Output the [X, Y] coordinate of the center of the cell containing the given text.  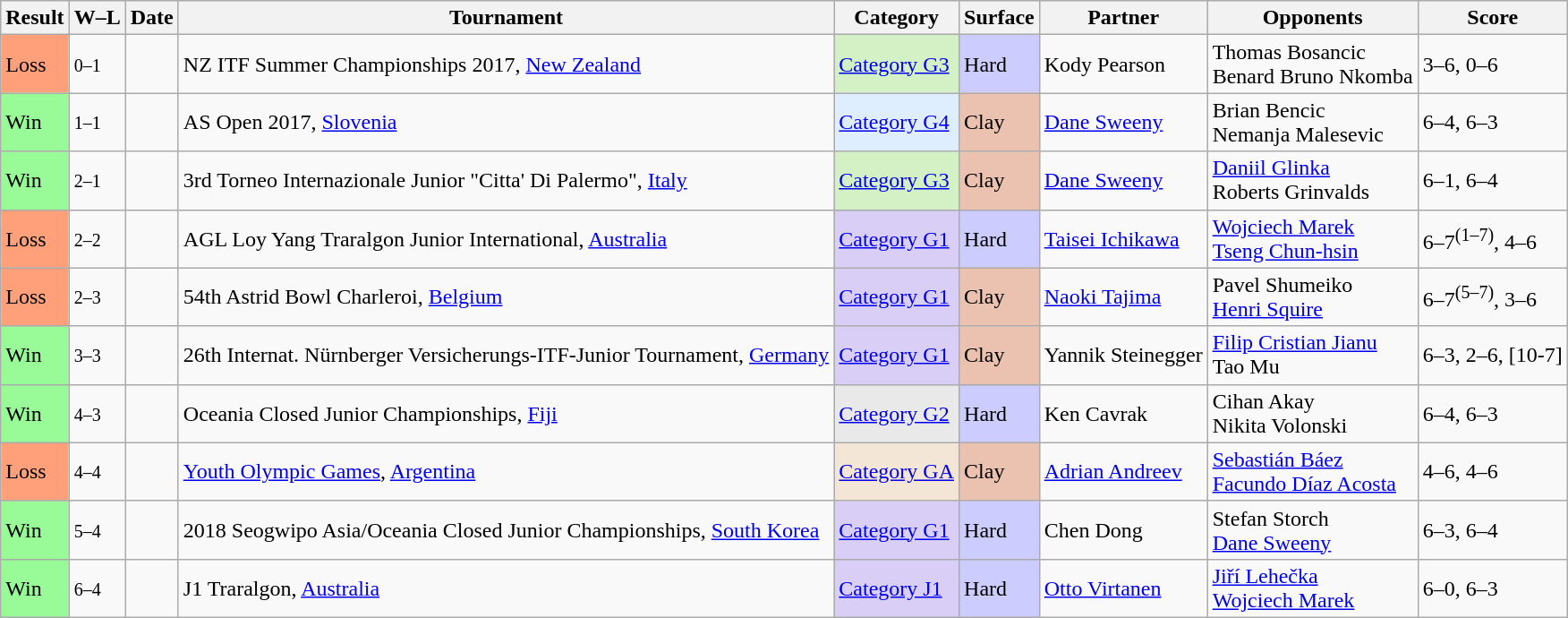
Category GA [897, 471]
Tournament [507, 18]
3rd Torneo Internazionale Junior "Citta' Di Palermo", Italy [507, 181]
6–3, 2–6, [10-7] [1493, 355]
0–1 [97, 64]
6–4 [97, 588]
Yannik Steinegger [1123, 355]
W–L [97, 18]
Filip Cristian Jianu Tao Mu [1312, 355]
Brian Bencic Nemanja Malesevic [1312, 122]
6–1, 6–4 [1493, 181]
Stefan Storch Dane Sweeny [1312, 530]
Sebastián Báez Facundo Díaz Acosta [1312, 471]
Opponents [1312, 18]
Category [897, 18]
NZ ITF Summer Championships 2017, New Zealand [507, 64]
4–6, 4–6 [1493, 471]
5–4 [97, 530]
Jiří Lehečka Wojciech Marek [1312, 588]
6–7(5–7), 3–6 [1493, 297]
Daniil Glinka Roberts Grinvalds [1312, 181]
Wojciech Marek Tseng Chun-hsin [1312, 238]
J1 Traralgon, Australia [507, 588]
6–7(1–7), 4–6 [1493, 238]
AS Open 2017, Slovenia [507, 122]
Adrian Andreev [1123, 471]
4–4 [97, 471]
Oceania Closed Junior Championships, Fiji [507, 414]
Youth Olympic Games, Argentina [507, 471]
54th Astrid Bowl Charleroi, Belgium [507, 297]
Pavel Shumeiko Henri Squire [1312, 297]
Category J1 [897, 588]
Surface [1000, 18]
Thomas Bosancic Benard Bruno Nkomba [1312, 64]
2–3 [97, 297]
Category G2 [897, 414]
4–3 [97, 414]
3–3 [97, 355]
Chen Dong [1123, 530]
Partner [1123, 18]
Naoki Tajima [1123, 297]
2018 Seogwipo Asia/Oceania Closed Junior Championships, South Korea [507, 530]
26th Internat. Nürnberger Versicherungs-ITF-Junior Tournament, Germany [507, 355]
6–3, 6–4 [1493, 530]
AGL Loy Yang Traralgon Junior International, Australia [507, 238]
Date [152, 18]
Score [1493, 18]
Otto Virtanen [1123, 588]
Taisei Ichikawa [1123, 238]
2–1 [97, 181]
Cihan Akay Nikita Volonski [1312, 414]
6–0, 6–3 [1493, 588]
2–2 [97, 238]
3–6, 0–6 [1493, 64]
1–1 [97, 122]
Kody Pearson [1123, 64]
Ken Cavrak [1123, 414]
Category G4 [897, 122]
Result [35, 18]
